Identify which cell holds the provided text, then report its [x, y] central coordinate. 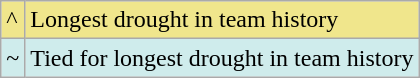
Longest drought in team history [222, 20]
Tied for longest drought in team history [222, 58]
~ [13, 58]
^ [13, 20]
